Identify which cell holds the provided text, then report its (x, y) central coordinate. 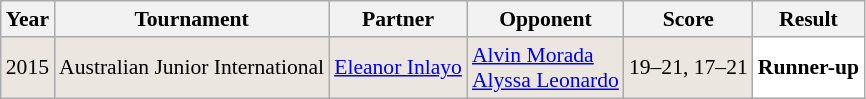
Alvin Morada Alyssa Leonardo (546, 68)
Score (688, 19)
Year (28, 19)
Tournament (192, 19)
Australian Junior International (192, 68)
Result (808, 19)
Opponent (546, 19)
19–21, 17–21 (688, 68)
Runner-up (808, 68)
Partner (398, 19)
Eleanor Inlayo (398, 68)
2015 (28, 68)
